Locate the cell with the specified text and output its (x, y) center coordinate. 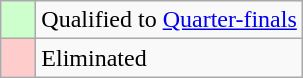
Eliminated (170, 58)
Qualified to Quarter-finals (170, 20)
